Identify which cell holds the provided text, then report its (X, Y) central coordinate. 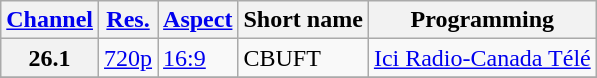
720p (128, 58)
Res. (128, 20)
26.1 (50, 58)
Ici Radio-Canada Télé (482, 58)
Programming (482, 20)
Channel (50, 20)
CBUFT (303, 58)
Aspect (198, 20)
16:9 (198, 58)
Short name (303, 20)
